Pinpoint the cell where the given text exists, returning its (x, y) midpoint coordinate. 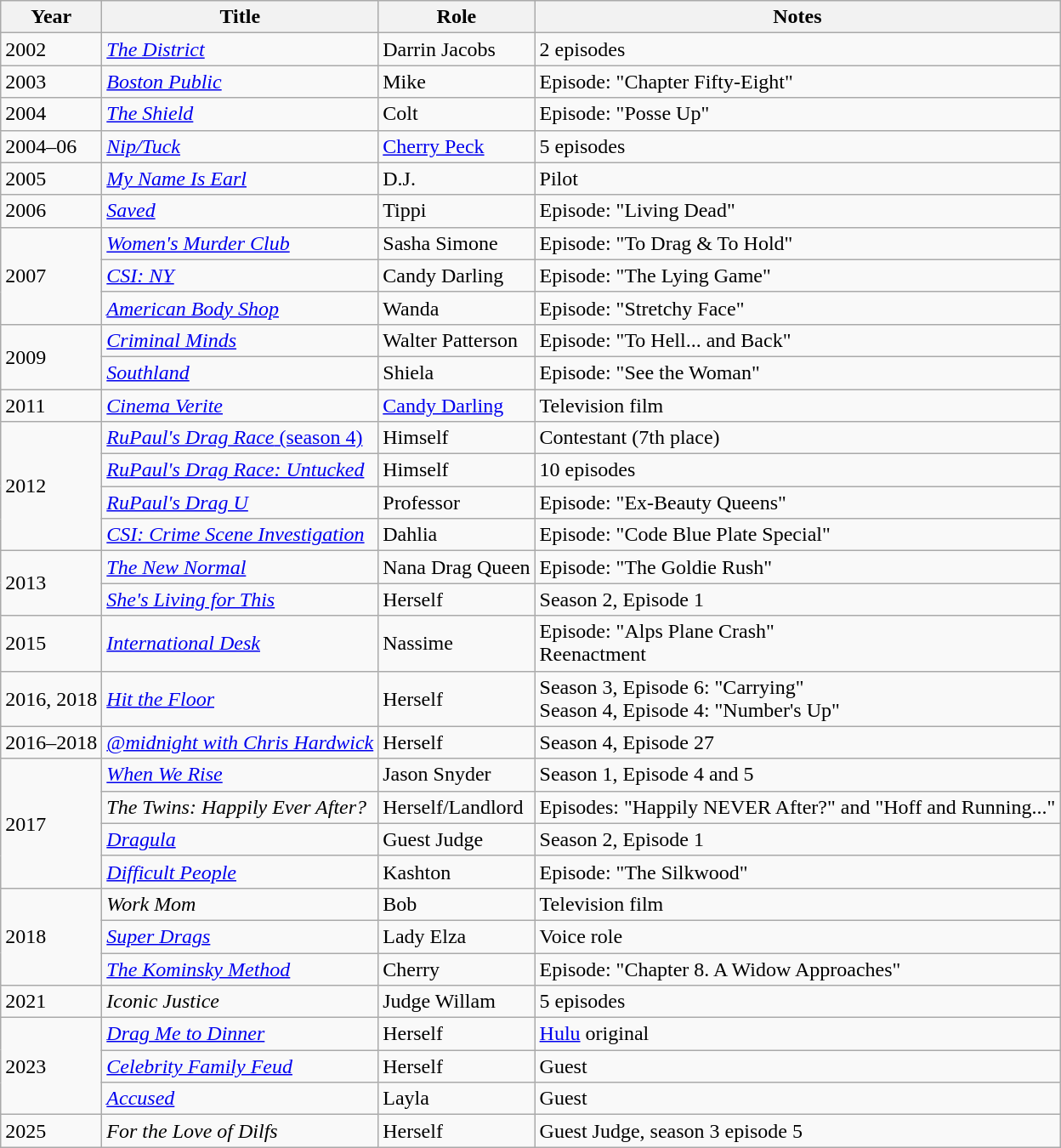
Season 4, Episode 27 (797, 742)
Episode: "Chapter 8. A Widow Approaches" (797, 969)
Layla (457, 1099)
My Name Is Earl (240, 179)
Boston Public (240, 82)
Colt (457, 114)
Year (51, 17)
2009 (51, 356)
2021 (51, 1002)
Judge Willam (457, 1002)
Bob (457, 904)
Accused (240, 1099)
Women's Murder Club (240, 243)
The Twins: Happily Ever After? (240, 807)
Cherry Peck (457, 146)
Episode: "The Goldie Rush" (797, 567)
Kashton (457, 872)
Wanda (457, 308)
2017 (51, 823)
International Desk (240, 643)
2002 (51, 49)
2007 (51, 276)
The Kominsky Method (240, 969)
Episode: "See the Woman" (797, 372)
CSI: Crime Scene Investigation (240, 535)
The District (240, 49)
Nassime (457, 643)
Dragula (240, 839)
Mike (457, 82)
Tippi (457, 211)
Sasha Simone (457, 243)
Title (240, 17)
Difficult People (240, 872)
D.J. (457, 179)
Episode: "Alps Plane Crash"Reenactment (797, 643)
Episode: "Ex-Beauty Queens" (797, 503)
Episode: "Living Dead" (797, 211)
Darrin Jacobs (457, 49)
2018 (51, 936)
Shiela (457, 372)
When We Rise (240, 775)
Contestant (7th place) (797, 438)
The New Normal (240, 567)
American Body Shop (240, 308)
10 episodes (797, 470)
2011 (51, 406)
The Shield (240, 114)
2005 (51, 179)
2013 (51, 583)
Nana Drag Queen (457, 567)
2006 (51, 211)
Lady Elza (457, 936)
Criminal Minds (240, 340)
Celebrity Family Feud (240, 1066)
Saved (240, 211)
2 episodes (797, 49)
Hulu original (797, 1034)
Work Mom (240, 904)
2025 (51, 1131)
RuPaul's Drag Race (season 4) (240, 438)
2012 (51, 486)
2004–06 (51, 146)
Episode: "To Drag & To Hold" (797, 243)
Herself/Landlord (457, 807)
@midnight with Chris Hardwick (240, 742)
Walter Patterson (457, 340)
2016, 2018 (51, 699)
Dahlia (457, 535)
Guest Judge, season 3 episode 5 (797, 1131)
Episode: "Code Blue Plate Special" (797, 535)
Southland (240, 372)
Notes (797, 17)
CSI: NY (240, 276)
Cinema Verite (240, 406)
Iconic Justice (240, 1002)
For the Love of Dilfs (240, 1131)
Episode: "The Lying Game" (797, 276)
2016–2018 (51, 742)
She's Living for This (240, 600)
Hit the Floor (240, 699)
2004 (51, 114)
Professor (457, 503)
Nip/Tuck (240, 146)
Jason Snyder (457, 775)
2003 (51, 82)
Voice role (797, 936)
2015 (51, 643)
Season 3, Episode 6: "Carrying"Season 4, Episode 4: "Number's Up" (797, 699)
Episode: "Chapter Fifty-Eight" (797, 82)
Drag Me to Dinner (240, 1034)
Season 1, Episode 4 and 5 (797, 775)
Cherry (457, 969)
RuPaul's Drag U (240, 503)
Guest Judge (457, 839)
Pilot (797, 179)
Episodes: "Happily NEVER After?" and "Hoff and Running..." (797, 807)
Episode: "To Hell... and Back" (797, 340)
Role (457, 17)
Episode: "Stretchy Face" (797, 308)
Episode: "The Silkwood" (797, 872)
Super Drags (240, 936)
RuPaul's Drag Race: Untucked (240, 470)
Episode: "Posse Up" (797, 114)
2023 (51, 1066)
